Return (x, y) of the center of cell containing provided text 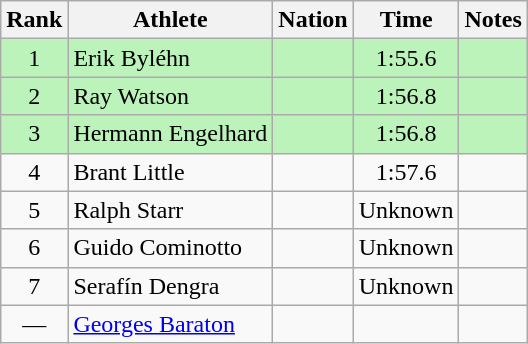
1:55.6 (406, 58)
3 (34, 134)
1 (34, 58)
7 (34, 286)
Nation (313, 20)
4 (34, 172)
Ralph Starr (170, 210)
Time (406, 20)
Serafín Dengra (170, 286)
Brant Little (170, 172)
Ray Watson (170, 96)
Hermann Engelhard (170, 134)
Erik Byléhn (170, 58)
Notes (493, 20)
— (34, 324)
Guido Cominotto (170, 248)
6 (34, 248)
2 (34, 96)
5 (34, 210)
Georges Baraton (170, 324)
Rank (34, 20)
Athlete (170, 20)
1:57.6 (406, 172)
